Pinpoint the cell where the given text exists, returning its (x, y) midpoint coordinate. 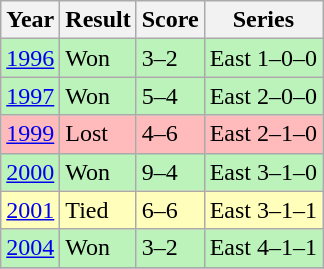
Score (170, 20)
Year (30, 20)
East 3–1–1 (263, 210)
9–4 (170, 172)
2001 (30, 210)
2000 (30, 172)
Series (263, 20)
1999 (30, 134)
Lost (98, 134)
East 4–1–1 (263, 248)
2004 (30, 248)
East 1–0–0 (263, 58)
1996 (30, 58)
6–6 (170, 210)
4–6 (170, 134)
Tied (98, 210)
East 2–0–0 (263, 96)
East 2–1–0 (263, 134)
5–4 (170, 96)
Result (98, 20)
1997 (30, 96)
East 3–1–0 (263, 172)
